Pinpoint the cell where the given text exists, returning its (x, y) midpoint coordinate. 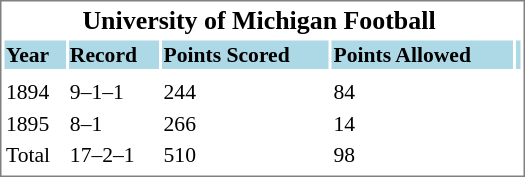
1895 (34, 124)
Total (34, 155)
University of Michigan Football (258, 20)
266 (246, 124)
244 (246, 92)
84 (423, 92)
510 (246, 155)
1894 (34, 92)
Record (114, 54)
98 (423, 155)
Points Allowed (423, 54)
Points Scored (246, 54)
9–1–1 (114, 92)
17–2–1 (114, 155)
Year (34, 54)
8–1 (114, 124)
14 (423, 124)
